Output the [x, y] coordinate of the center of the cell containing the given text.  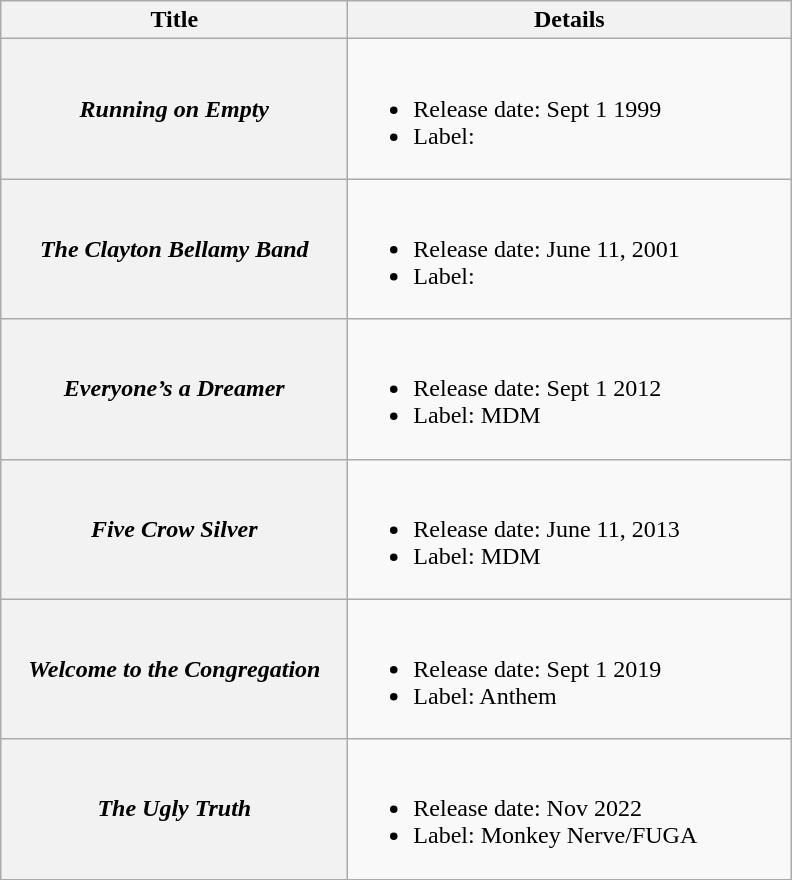
Release date: Sept 1 2012Label: MDM [570, 389]
Welcome to the Congregation [174, 669]
Everyone’s a Dreamer [174, 389]
The Ugly Truth [174, 809]
The Clayton Bellamy Band [174, 249]
Release date: Sept 1 2019Label: Anthem [570, 669]
Release date: Sept 1 1999Label: [570, 109]
Release date: June 11, 2013Label: MDM [570, 529]
Release date: June 11, 2001Label: [570, 249]
Title [174, 20]
Running on Empty [174, 109]
Five Crow Silver [174, 529]
Release date: Nov 2022Label: Monkey Nerve/FUGA [570, 809]
Details [570, 20]
